Detect which cell encompasses the target text, then output its (x, y) center coordinate. 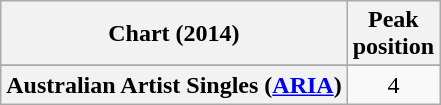
4 (393, 85)
Peakposition (393, 34)
Chart (2014) (174, 34)
Australian Artist Singles (ARIA) (174, 85)
